Scan for the cell matching the given text and deliver its (X, Y) coordinate at center. 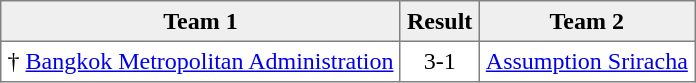
3-1 (440, 61)
Assumption Sriracha (586, 61)
Team 2 (586, 21)
Team 1 (200, 21)
Result (440, 21)
† Bangkok Metropolitan Administration (200, 61)
